Find where the given text appears and provide that cell's center as [X, Y] coordinate. 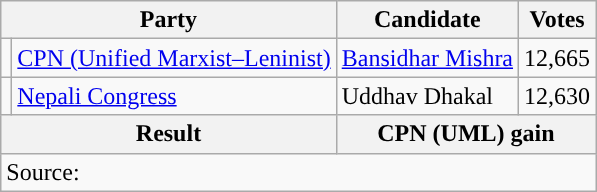
12,665 [558, 58]
Source: [298, 172]
CPN (Unified Marxist–Leninist) [174, 58]
Uddhav Dhakal [427, 96]
Party [168, 20]
CPN (UML) gain [466, 134]
Candidate [427, 20]
Nepali Congress [174, 96]
12,630 [558, 96]
Bansidhar Mishra [427, 58]
Votes [558, 20]
Result [168, 134]
